Return (X, Y) of the center of cell containing provided text 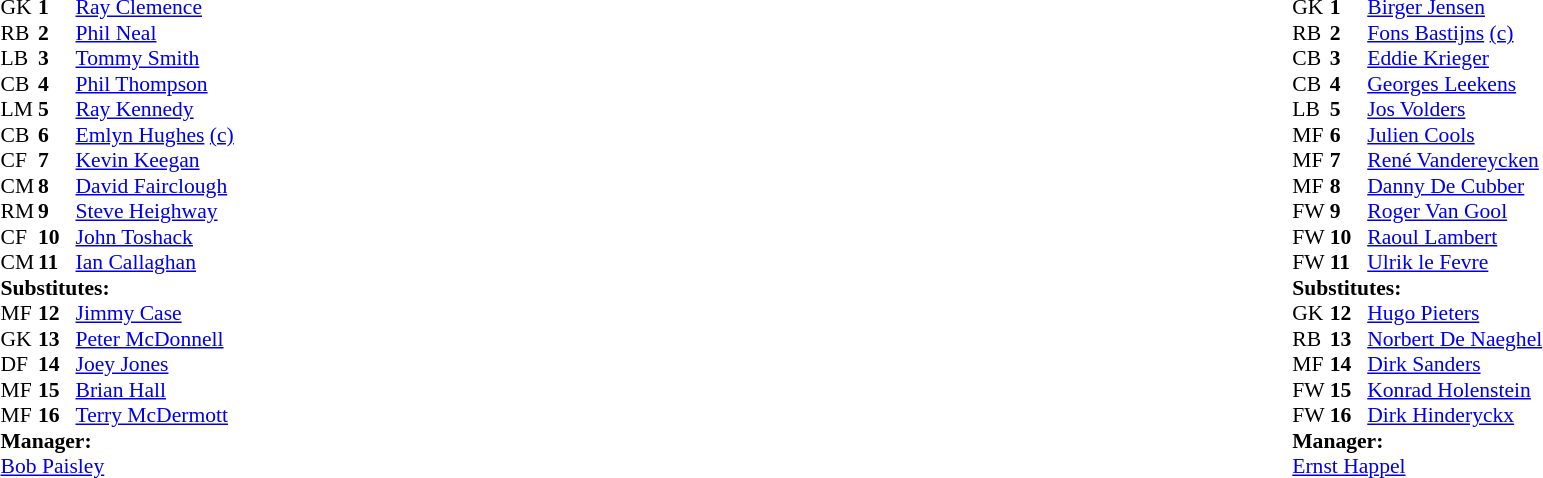
Fons Bastijns (c) (1454, 33)
John Toshack (155, 237)
RM (19, 211)
DF (19, 365)
Georges Leekens (1454, 84)
Ray Kennedy (155, 109)
LM (19, 109)
Kevin Keegan (155, 161)
Terry McDermott (155, 415)
Jimmy Case (155, 313)
Peter McDonnell (155, 339)
René Vandereycken (1454, 161)
Ulrik le Fevre (1454, 263)
Brian Hall (155, 390)
Raoul Lambert (1454, 237)
Danny De Cubber (1454, 186)
Emlyn Hughes (c) (155, 135)
Phil Neal (155, 33)
Hugo Pieters (1454, 313)
Steve Heighway (155, 211)
David Fairclough (155, 186)
Eddie Krieger (1454, 59)
Norbert De Naeghel (1454, 339)
Tommy Smith (155, 59)
Joey Jones (155, 365)
Ian Callaghan (155, 263)
Julien Cools (1454, 135)
Phil Thompson (155, 84)
Dirk Hinderyckx (1454, 415)
Konrad Holenstein (1454, 390)
Roger Van Gool (1454, 211)
Dirk Sanders (1454, 365)
Jos Volders (1454, 109)
